Provide the (x, y) coordinate of the cell's center where the given text is located.  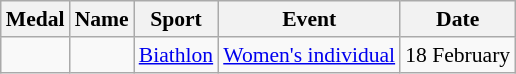
Women's individual (309, 55)
Sport (176, 19)
Biathlon (176, 55)
Medal (36, 19)
Event (309, 19)
Date (458, 19)
18 February (458, 55)
Name (102, 19)
